From the cell containing the given text, extract its center point as (x, y) coordinate. 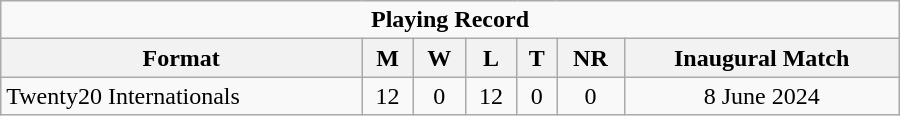
Format (182, 58)
NR (590, 58)
Playing Record (450, 20)
W (439, 58)
L (491, 58)
8 June 2024 (762, 96)
T (537, 58)
Inaugural Match (762, 58)
Twenty20 Internationals (182, 96)
M (388, 58)
